For the text-containing cell, return its midpoint in (x, y) coordinate format. 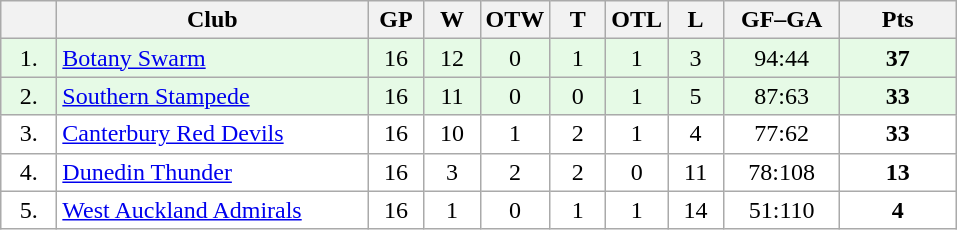
2. (29, 96)
94:44 (782, 58)
51:110 (782, 210)
GF–GA (782, 20)
13 (898, 172)
West Auckland Admirals (212, 210)
OTL (637, 20)
10 (452, 134)
87:63 (782, 96)
Canterbury Red Devils (212, 134)
W (452, 20)
GP (396, 20)
37 (898, 58)
Southern Stampede (212, 96)
T (578, 20)
78:108 (782, 172)
L (696, 20)
Dunedin Thunder (212, 172)
4. (29, 172)
14 (696, 210)
1. (29, 58)
77:62 (782, 134)
5 (696, 96)
3. (29, 134)
OTW (515, 20)
5. (29, 210)
Club (212, 20)
12 (452, 58)
Pts (898, 20)
Botany Swarm (212, 58)
